Identify which cell holds the provided text, then report its [x, y] central coordinate. 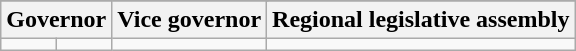
Governor [56, 20]
Vice governor [190, 20]
Regional legislative assembly [421, 20]
